Provide the (x, y) coordinate of the cell's center where the given text is located.  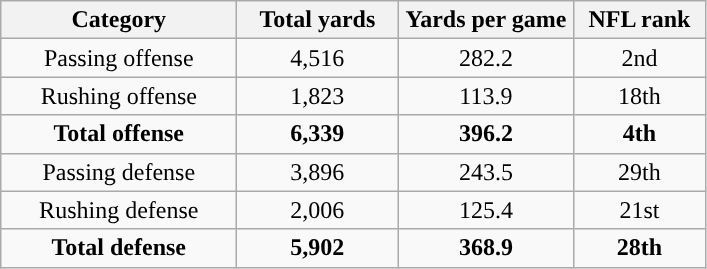
4th (640, 134)
113.9 (486, 96)
Rushing defense (119, 210)
Passing defense (119, 172)
243.5 (486, 172)
396.2 (486, 134)
Total yards (318, 20)
Category (119, 20)
282.2 (486, 58)
21st (640, 210)
2nd (640, 58)
125.4 (486, 210)
Yards per game (486, 20)
5,902 (318, 248)
29th (640, 172)
NFL rank (640, 20)
Passing offense (119, 58)
Rushing offense (119, 96)
2,006 (318, 210)
4,516 (318, 58)
Total offense (119, 134)
Total defense (119, 248)
18th (640, 96)
1,823 (318, 96)
368.9 (486, 248)
3,896 (318, 172)
28th (640, 248)
6,339 (318, 134)
